Pinpoint the cell where the given text exists, returning its (x, y) midpoint coordinate. 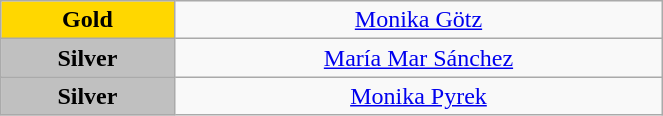
Monika Götz (418, 20)
María Mar Sánchez (418, 58)
Gold (88, 20)
Monika Pyrek (418, 96)
